Locate the cell with the specified text and output its (X, Y) center coordinate. 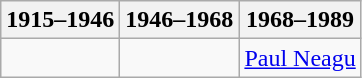
1946–1968 (180, 20)
1968–1989 (300, 20)
1915–1946 (60, 20)
Paul Neagu (300, 58)
